Extract the [X, Y] coordinate from the center of the cell holding the provided text.  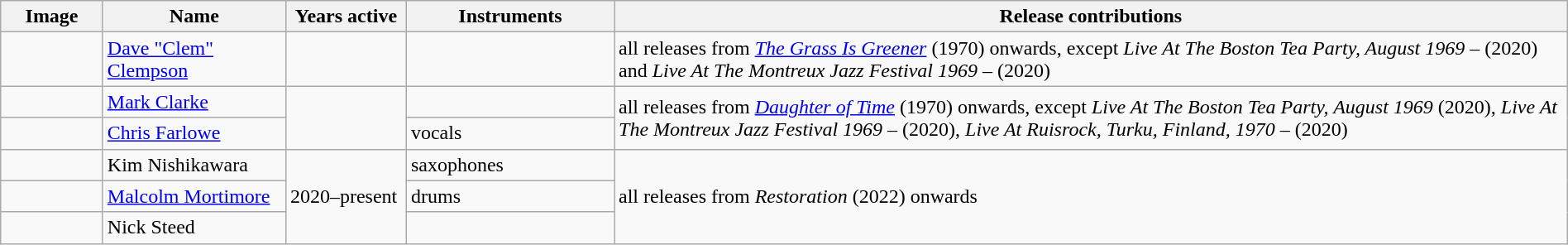
Chris Farlowe [194, 133]
Nick Steed [194, 228]
Image [52, 17]
Dave "Clem" Clempson [194, 60]
Malcolm Mortimore [194, 196]
drums [509, 196]
vocals [509, 133]
Name [194, 17]
Instruments [509, 17]
Mark Clarke [194, 102]
all releases from Restoration (2022) onwards [1090, 196]
Kim Nishikawara [194, 165]
2020–present [346, 196]
saxophones [509, 165]
Release contributions [1090, 17]
Years active [346, 17]
